For the text-containing cell, return its midpoint in [X, Y] coordinate format. 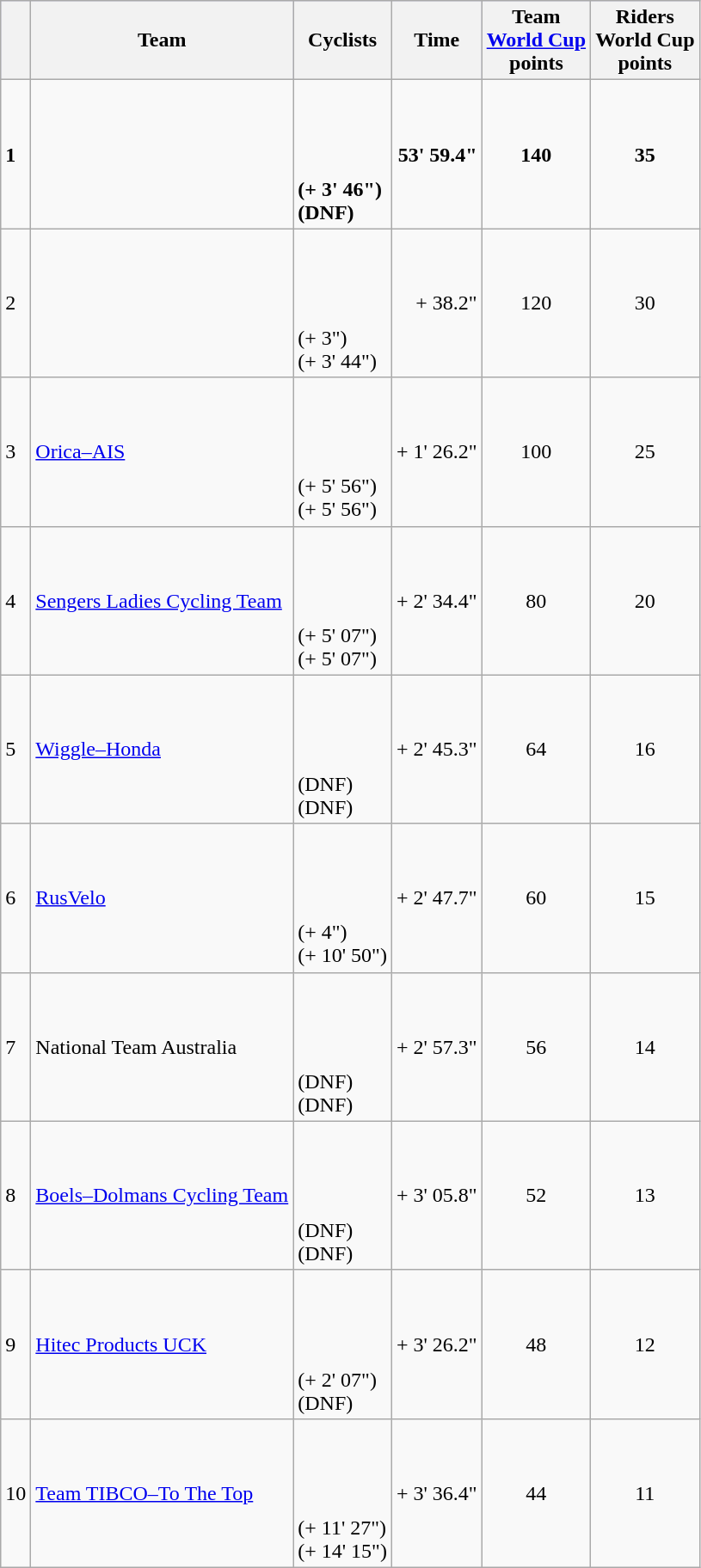
+ 2' 45.3" [437, 750]
100 [536, 452]
16 [645, 750]
(+ 3") (+ 3' 44") [342, 303]
Orica–AIS [162, 452]
44 [536, 1492]
(+ 4") (+ 10' 50") [342, 897]
56 [536, 1047]
TeamWorld Cuppoints [536, 40]
60 [536, 897]
64 [536, 750]
3 [15, 452]
35 [645, 155]
(+ 5' 56") (+ 5' 56") [342, 452]
Team TIBCO–To The Top [162, 1492]
RusVelo [162, 897]
(+ 5' 07") (+ 5' 07") [342, 600]
4 [15, 600]
11 [645, 1492]
+ 3' 36.4" [437, 1492]
30 [645, 303]
52 [536, 1195]
5 [15, 750]
+ 2' 47.7" [437, 897]
6 [15, 897]
RidersWorld Cuppoints [645, 40]
25 [645, 452]
8 [15, 1195]
Time [437, 40]
Hitec Products UCK [162, 1344]
1 [15, 155]
National Team Australia [162, 1047]
(+ 2' 07") (DNF) [342, 1344]
Cyclists [342, 40]
+ 3' 26.2" [437, 1344]
+ 38.2" [437, 303]
13 [645, 1195]
12 [645, 1344]
+ 2' 57.3" [437, 1047]
(+ 3' 46") (DNF) [342, 155]
20 [645, 600]
2 [15, 303]
15 [645, 897]
53' 59.4" [437, 155]
9 [15, 1344]
140 [536, 155]
+ 3' 05.8" [437, 1195]
+ 1' 26.2" [437, 452]
Boels–Dolmans Cycling Team [162, 1195]
48 [536, 1344]
Sengers Ladies Cycling Team [162, 600]
7 [15, 1047]
14 [645, 1047]
Wiggle–Honda [162, 750]
(+ 11' 27") (+ 14' 15") [342, 1492]
Team [162, 40]
80 [536, 600]
120 [536, 303]
+ 2' 34.4" [437, 600]
10 [15, 1492]
